Return the (x, y) coordinate for the center point of the cell that contains the specified text.  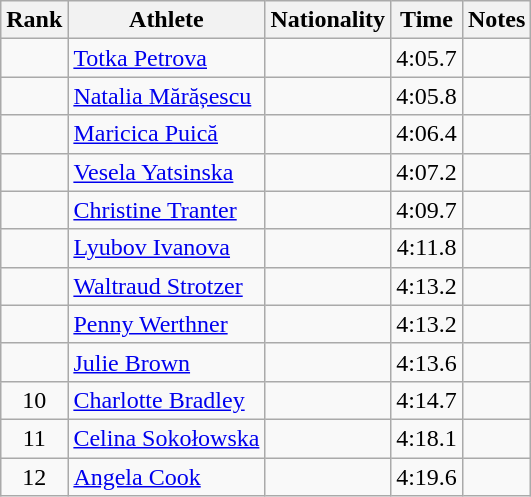
Time (427, 20)
Vesela Yatsinska (166, 172)
Notes (496, 20)
Angela Cook (166, 477)
4:13.6 (427, 362)
4:06.4 (427, 134)
Julie Brown (166, 362)
4:14.7 (427, 400)
Penny Werthner (166, 324)
Waltraud Strotzer (166, 286)
12 (34, 477)
Maricica Puică (166, 134)
4:09.7 (427, 210)
4:18.1 (427, 438)
4:07.2 (427, 172)
Totka Petrova (166, 58)
4:05.8 (427, 96)
4:19.6 (427, 477)
Christine Tranter (166, 210)
Celina Sokołowska (166, 438)
10 (34, 400)
4:11.8 (427, 248)
Lyubov Ivanova (166, 248)
Natalia Mărășescu (166, 96)
Charlotte Bradley (166, 400)
11 (34, 438)
Nationality (328, 20)
Rank (34, 20)
Athlete (166, 20)
4:05.7 (427, 58)
